Scan for the cell matching the given text and deliver its (X, Y) coordinate at center. 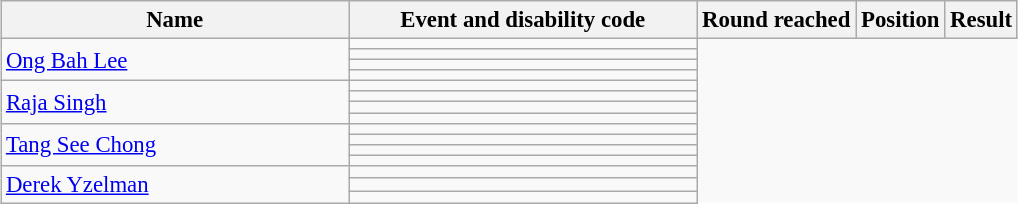
Raja Singh (175, 102)
Result (982, 20)
Position (900, 20)
Tang See Chong (175, 144)
Round reached (776, 20)
Event and disability code (523, 20)
Ong Bah Lee (175, 60)
Name (175, 20)
Derek Yzelman (175, 185)
